For the text-containing cell, return its midpoint in (X, Y) coordinate format. 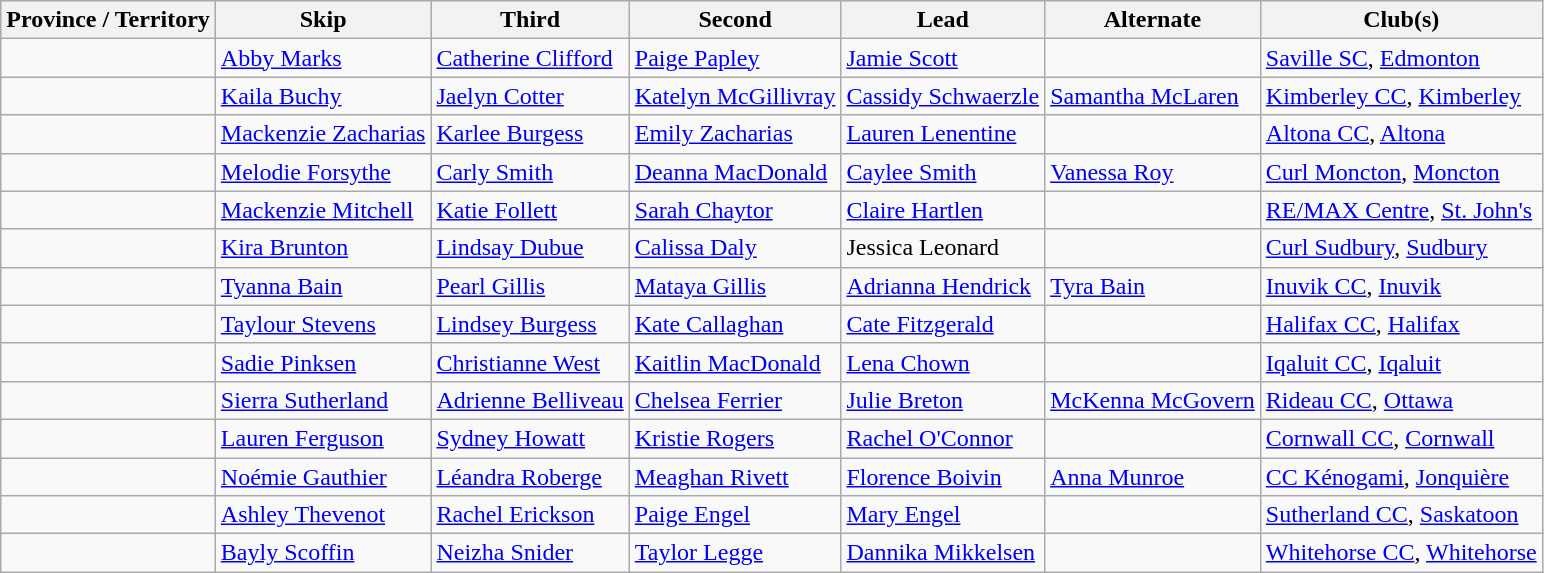
CC Kénogami, Jonquière (1401, 477)
Whitehorse CC, Whitehorse (1401, 553)
Rachel O'Connor (943, 438)
Chelsea Ferrier (735, 400)
Sadie Pinksen (323, 362)
Jaelyn Cotter (530, 96)
Lead (943, 20)
Ashley Thevenot (323, 515)
Vanessa Roy (1153, 172)
Abby Marks (323, 58)
Melodie Forsythe (323, 172)
Kristie Rogers (735, 438)
Cornwall CC, Cornwall (1401, 438)
Sutherland CC, Saskatoon (1401, 515)
Tyanna Bain (323, 286)
Paige Papley (735, 58)
Mackenzie Mitchell (323, 210)
Jessica Leonard (943, 248)
Iqaluit CC, Iqaluit (1401, 362)
Cate Fitzgerald (943, 324)
Meaghan Rivett (735, 477)
Cassidy Schwaerzle (943, 96)
Noémie Gauthier (323, 477)
Katie Follett (530, 210)
Province / Territory (108, 20)
Deanna MacDonald (735, 172)
Mary Engel (943, 515)
Neizha Snider (530, 553)
Catherine Clifford (530, 58)
Lauren Ferguson (323, 438)
Jamie Scott (943, 58)
McKenna McGovern (1153, 400)
Pearl Gillis (530, 286)
Samantha McLaren (1153, 96)
Sydney Howatt (530, 438)
Curl Moncton, Moncton (1401, 172)
Sierra Sutherland (323, 400)
Second (735, 20)
Julie Breton (943, 400)
Mataya Gillis (735, 286)
Adrienne Belliveau (530, 400)
Kimberley CC, Kimberley (1401, 96)
Halifax CC, Halifax (1401, 324)
Lena Chown (943, 362)
Taylour Stevens (323, 324)
RE/MAX Centre, St. John's (1401, 210)
Léandra Roberge (530, 477)
Skip (323, 20)
Adrianna Hendrick (943, 286)
Karlee Burgess (530, 134)
Inuvik CC, Inuvik (1401, 286)
Kaitlin MacDonald (735, 362)
Alternate (1153, 20)
Lindsey Burgess (530, 324)
Saville SC, Edmonton (1401, 58)
Tyra Bain (1153, 286)
Kaila Buchy (323, 96)
Christianne West (530, 362)
Emily Zacharias (735, 134)
Florence Boivin (943, 477)
Curl Sudbury, Sudbury (1401, 248)
Taylor Legge (735, 553)
Anna Munroe (1153, 477)
Rideau CC, Ottawa (1401, 400)
Carly Smith (530, 172)
Third (530, 20)
Claire Hartlen (943, 210)
Katelyn McGillivray (735, 96)
Kira Brunton (323, 248)
Altona CC, Altona (1401, 134)
Mackenzie Zacharias (323, 134)
Bayly Scoffin (323, 553)
Kate Callaghan (735, 324)
Caylee Smith (943, 172)
Paige Engel (735, 515)
Dannika Mikkelsen (943, 553)
Lauren Lenentine (943, 134)
Club(s) (1401, 20)
Calissa Daly (735, 248)
Sarah Chaytor (735, 210)
Rachel Erickson (530, 515)
Lindsay Dubue (530, 248)
